Identify which cell holds the provided text, then report its [X, Y] central coordinate. 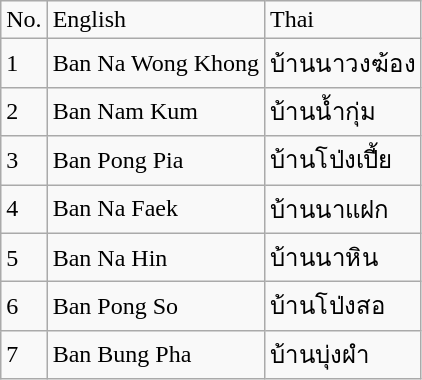
บ้านนาหิน [342, 258]
1 [24, 64]
Ban Nam Kum [156, 112]
No. [24, 20]
บ้านน้ำกุ่ม [342, 112]
บ้านโป่งเปี้ย [342, 160]
English [156, 20]
Thai [342, 20]
บ้านนาวงฆ้อง [342, 64]
บ้านบุ่งผำ [342, 354]
4 [24, 208]
Ban Na Hin [156, 258]
Ban Bung Pha [156, 354]
Ban Pong So [156, 306]
บ้านนาแฝก [342, 208]
Ban Pong Pia [156, 160]
Ban Na Faek [156, 208]
7 [24, 354]
บ้านโป่งสอ [342, 306]
Ban Na Wong Khong [156, 64]
5 [24, 258]
3 [24, 160]
6 [24, 306]
2 [24, 112]
